Extract the [X, Y] coordinate from the center of the cell holding the provided text.  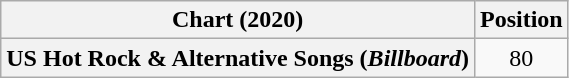
Chart (2020) [238, 20]
80 [521, 58]
US Hot Rock & Alternative Songs (Billboard) [238, 58]
Position [521, 20]
